Find where the given text appears and provide that cell's center as (X, Y) coordinate. 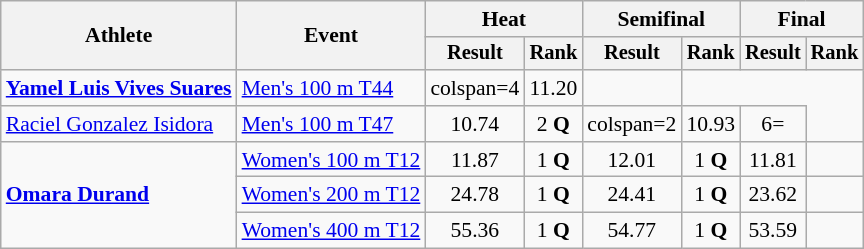
Women's 100 m T12 (332, 160)
Men's 100 m T47 (332, 124)
Women's 200 m T12 (332, 195)
Men's 100 m T44 (332, 88)
23.62 (773, 195)
Omara Durand (119, 196)
24.41 (632, 195)
Athlete (119, 36)
Yamel Luis Vives Suares (119, 88)
11.20 (553, 88)
Women's 400 m T12 (332, 231)
55.36 (474, 231)
Raciel Gonzalez Isidora (119, 124)
2 Q (553, 124)
Heat (504, 19)
colspan=4 (474, 88)
11.81 (773, 160)
Final (802, 19)
colspan=2 (632, 124)
Event (332, 36)
53.59 (773, 231)
6= (773, 124)
10.93 (710, 124)
12.01 (632, 160)
11.87 (474, 160)
24.78 (474, 195)
10.74 (474, 124)
54.77 (632, 231)
Semifinal (661, 19)
